For the text-containing cell, return its midpoint in (x, y) coordinate format. 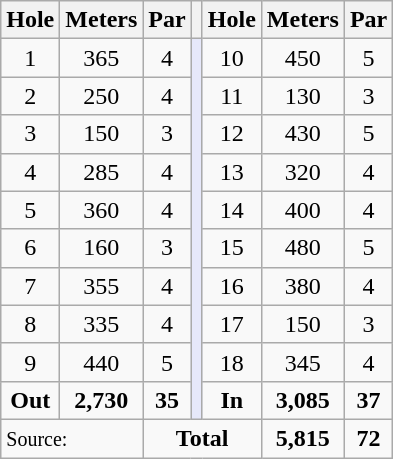
72 (368, 438)
285 (102, 172)
2,730 (102, 400)
320 (302, 172)
380 (302, 286)
14 (232, 210)
37 (368, 400)
12 (232, 134)
130 (302, 96)
440 (102, 362)
8 (30, 324)
11 (232, 96)
13 (232, 172)
18 (232, 362)
480 (302, 248)
16 (232, 286)
35 (167, 400)
250 (102, 96)
400 (302, 210)
5,815 (302, 438)
Source: (72, 438)
9 (30, 362)
1 (30, 58)
In (232, 400)
15 (232, 248)
10 (232, 58)
17 (232, 324)
Total (202, 438)
430 (302, 134)
6 (30, 248)
160 (102, 248)
2 (30, 96)
Out (30, 400)
360 (102, 210)
3,085 (302, 400)
450 (302, 58)
365 (102, 58)
335 (102, 324)
7 (30, 286)
355 (102, 286)
345 (302, 362)
